Detect which cell encompasses the target text, then output its (X, Y) center coordinate. 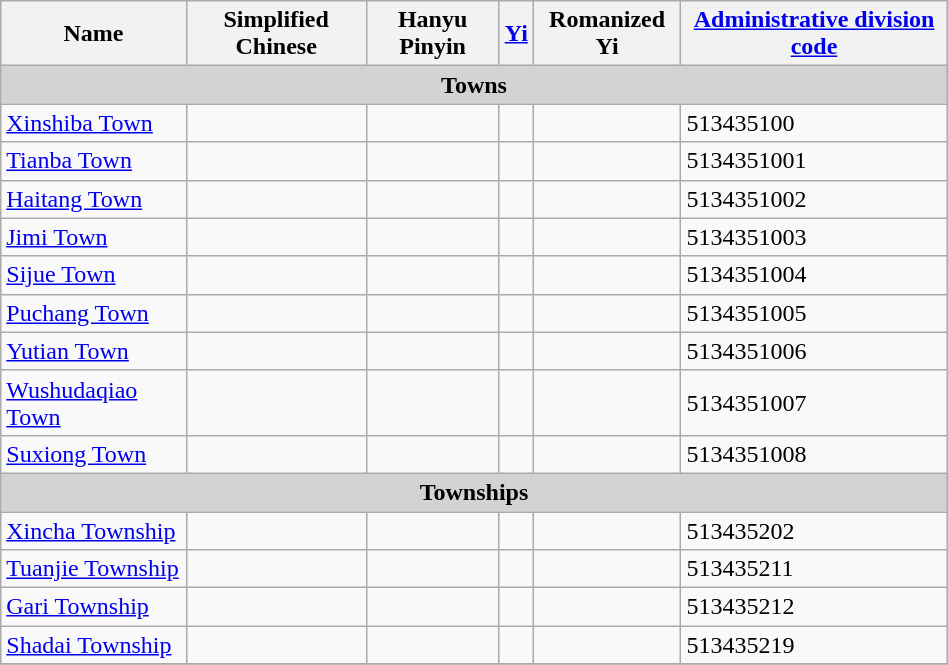
Simplified Chinese (276, 34)
Sijue Town (94, 275)
Suxiong Town (94, 454)
Townships (474, 492)
513435211 (814, 569)
Haitang Town (94, 199)
Wushudaqiao Town (94, 402)
513435100 (814, 123)
5134351004 (814, 275)
513435202 (814, 531)
5134351005 (814, 313)
Towns (474, 85)
Administrative division code (814, 34)
Yi (516, 34)
5134351006 (814, 351)
Hanyu Pinyin (432, 34)
Jimi Town (94, 237)
Tianba Town (94, 161)
5134351002 (814, 199)
Name (94, 34)
513435219 (814, 645)
513435212 (814, 607)
Romanized Yi (607, 34)
Tuanjie Township (94, 569)
Xinshiba Town (94, 123)
5134351008 (814, 454)
Puchang Town (94, 313)
Gari Township (94, 607)
5134351001 (814, 161)
5134351003 (814, 237)
Yutian Town (94, 351)
Shadai Township (94, 645)
5134351007 (814, 402)
Xincha Township (94, 531)
